From the cell containing the given text, extract its center point as (x, y) coordinate. 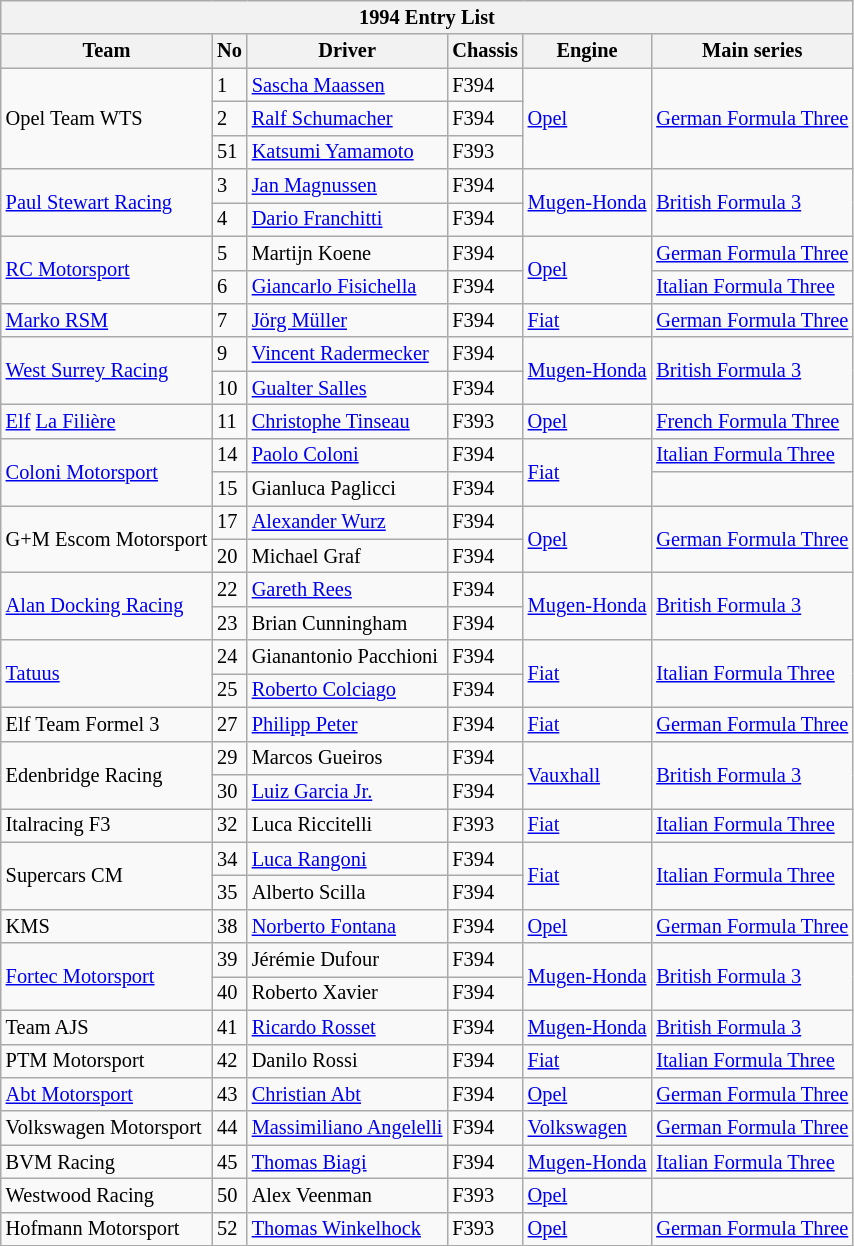
RC Motorsport (106, 270)
52 (230, 1229)
Luca Rangoni (348, 859)
KMS (106, 926)
Marcos Gueiros (348, 758)
Engine (588, 51)
Alex Veenman (348, 1195)
Chassis (484, 51)
Coloni Motorsport (106, 472)
Paolo Coloni (348, 455)
Jörg Müller (348, 320)
Opel Team WTS (106, 118)
Italracing F3 (106, 825)
41 (230, 1027)
Fortec Motorsport (106, 976)
39 (230, 960)
1 (230, 85)
Roberto Xavier (348, 993)
Michael Graf (348, 556)
24 (230, 657)
11 (230, 421)
42 (230, 1061)
45 (230, 1162)
Abt Motorsport (106, 1094)
Dario Franchitti (348, 219)
Danilo Rossi (348, 1061)
Ralf Schumacher (348, 118)
Edenbridge Racing (106, 774)
Sascha Maassen (348, 85)
27 (230, 724)
Team (106, 51)
French Formula Three (752, 421)
Main series (752, 51)
50 (230, 1195)
PTM Motorsport (106, 1061)
Hofmann Motorsport (106, 1229)
17 (230, 522)
5 (230, 253)
25 (230, 690)
Supercars CM (106, 876)
Volkswagen (588, 1128)
10 (230, 388)
20 (230, 556)
Christophe Tinseau (348, 421)
Elf Team Formel 3 (106, 724)
West Surrey Racing (106, 370)
43 (230, 1094)
Martijn Koene (348, 253)
40 (230, 993)
9 (230, 354)
Paul Stewart Racing (106, 202)
Gianluca Paglicci (348, 489)
7 (230, 320)
Westwood Racing (106, 1195)
6 (230, 287)
Vauxhall (588, 774)
Team AJS (106, 1027)
BVM Racing (106, 1162)
32 (230, 825)
1994 Entry List (427, 17)
44 (230, 1128)
Christian Abt (348, 1094)
23 (230, 623)
30 (230, 791)
4 (230, 219)
Alberto Scilla (348, 892)
Jan Magnussen (348, 186)
35 (230, 892)
Giancarlo Fisichella (348, 287)
Brian Cunningham (348, 623)
3 (230, 186)
Gualter Salles (348, 388)
14 (230, 455)
Alexander Wurz (348, 522)
22 (230, 589)
Roberto Colciago (348, 690)
Ricardo Rosset (348, 1027)
Elf La Filière (106, 421)
Alan Docking Racing (106, 606)
51 (230, 152)
Massimiliano Angelelli (348, 1128)
Marko RSM (106, 320)
Katsumi Yamamoto (348, 152)
15 (230, 489)
29 (230, 758)
Gareth Rees (348, 589)
Tatuus (106, 674)
38 (230, 926)
Luiz Garcia Jr. (348, 791)
Philipp Peter (348, 724)
Driver (348, 51)
No (230, 51)
Vincent Radermecker (348, 354)
Gianantonio Pacchioni (348, 657)
34 (230, 859)
2 (230, 118)
Norberto Fontana (348, 926)
Luca Riccitelli (348, 825)
Thomas Winkelhock (348, 1229)
Thomas Biagi (348, 1162)
G+M Escom Motorsport (106, 538)
Volkswagen Motorsport (106, 1128)
Jérémie Dufour (348, 960)
